Output the (x, y) coordinate of the center of the cell containing the given text.  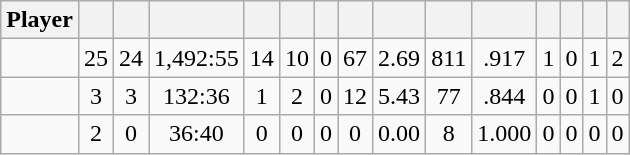
811 (449, 58)
2.69 (400, 58)
24 (132, 58)
14 (262, 58)
1,492:55 (197, 58)
67 (356, 58)
10 (296, 58)
12 (356, 96)
132:36 (197, 96)
5.43 (400, 96)
77 (449, 96)
.844 (504, 96)
Player (40, 20)
0.00 (400, 134)
25 (96, 58)
8 (449, 134)
.917 (504, 58)
1.000 (504, 134)
36:40 (197, 134)
